Output the [X, Y] coordinate of the center of the cell containing the given text.  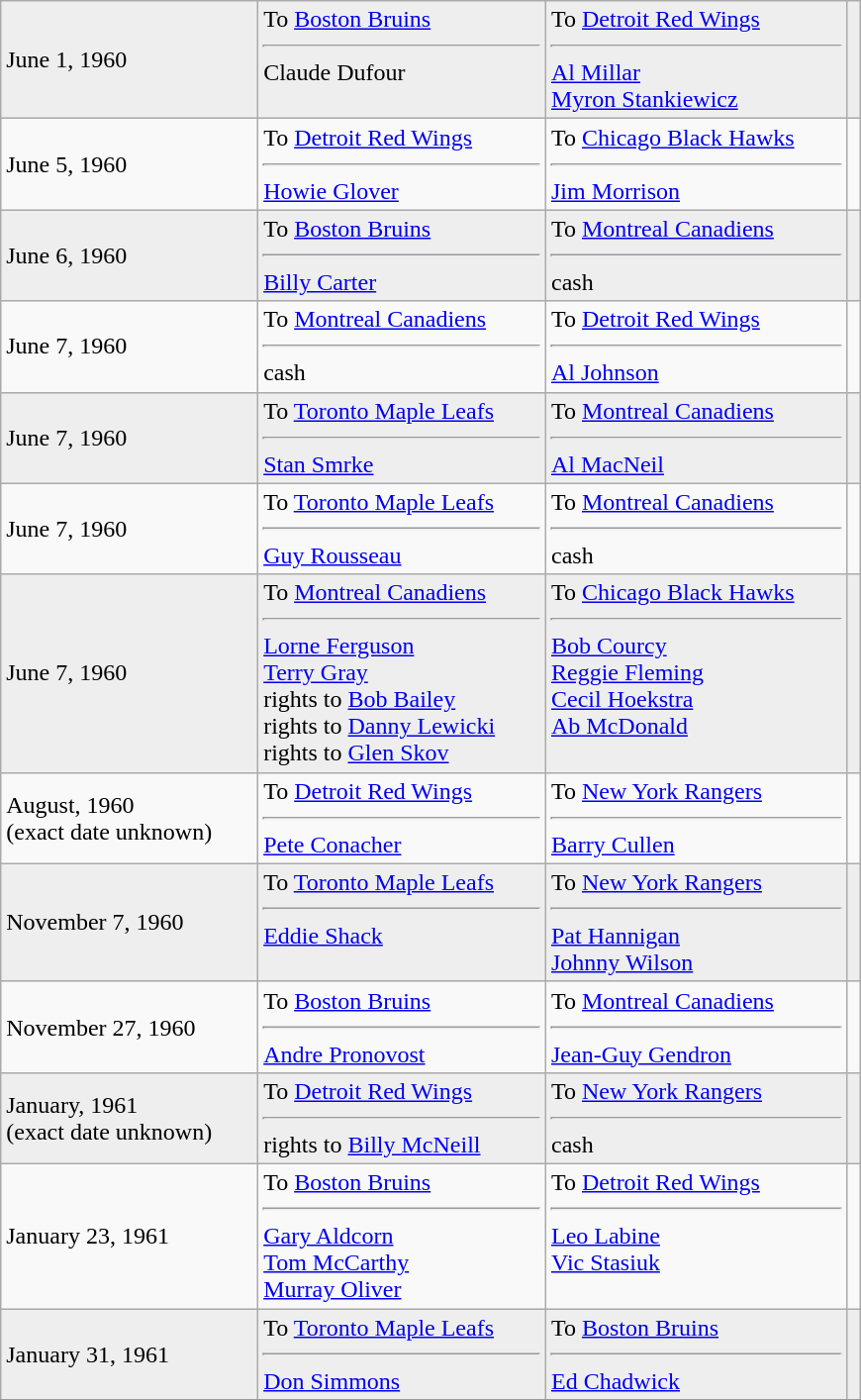
January 31, 1961 [130, 1354]
To Chicago Black HawksJim Morrison [697, 164]
June 1, 1960 [130, 59]
January 23, 1961 [130, 1236]
To Boston BruinsEd Chadwick [697, 1354]
January, 1961(exact date unknown) [130, 1118]
To Boston BruinsBilly Carter [402, 255]
To New York Rangerscash [697, 1118]
To Boston BruinsClaude Dufour [402, 59]
To Detroit Red WingsLeo LabineVic Stasiuk [697, 1236]
To Detroit Red WingsAl MillarMyron Stankiewicz [697, 59]
To Detroit Red WingsAl Johnson [697, 347]
To Toronto Maple LeafsStan Smrke [402, 438]
To Toronto Maple LeafsDon Simmons [402, 1354]
To Montreal CanadiensJean-Guy Gendron [697, 1027]
To New York RangersBarry Cullen [697, 818]
To Montreal CanadiensAl MacNeil [697, 438]
To New York RangersPat HanniganJohnny Wilson [697, 923]
To Boston BruinsGary AldcornTom McCarthyMurray Oliver [402, 1236]
To Detroit Red WingsHowie Glover [402, 164]
To Chicago Black HawksBob CourcyReggie FlemingCecil HoekstraAb McDonald [697, 673]
November 27, 1960 [130, 1027]
To Detroit Red Wingsrights to Billy McNeill [402, 1118]
August, 1960(exact date unknown) [130, 818]
June 6, 1960 [130, 255]
To Toronto Maple LeafsGuy Rousseau [402, 529]
June 5, 1960 [130, 164]
To Montreal CanadiensLorne FergusonTerry Grayrights to Bob Baileyrights to Danny Lewickirights to Glen Skov [402, 673]
November 7, 1960 [130, 923]
To Toronto Maple LeafsEddie Shack [402, 923]
To Boston BruinsAndre Pronovost [402, 1027]
To Detroit Red WingsPete Conacher [402, 818]
